Capture the cell that displays the provided text and extract its (X, Y) central coordinate. 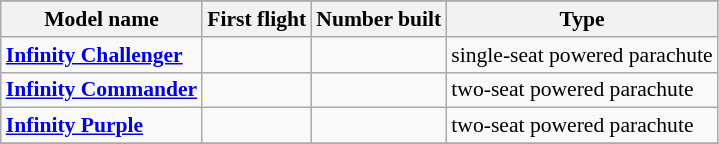
Infinity Challenger (102, 55)
Number built (378, 19)
Type (582, 19)
Infinity Commander (102, 90)
Model name (102, 19)
single-seat powered parachute (582, 55)
First flight (256, 19)
Infinity Purple (102, 126)
